Extract the [X, Y] coordinate from the center of the cell holding the provided text.  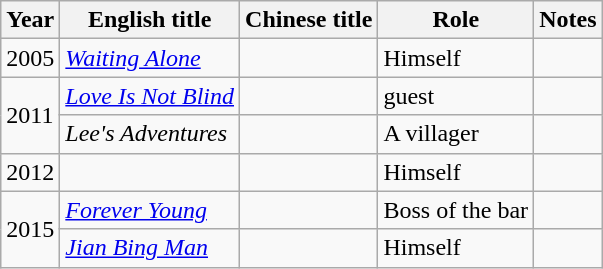
A villager [456, 134]
2005 [30, 58]
guest [456, 96]
Role [456, 20]
Jian Bing Man [150, 248]
Year [30, 20]
Boss of the bar [456, 210]
Waiting Alone [150, 58]
Lee's Adventures [150, 134]
Forever Young [150, 210]
English title [150, 20]
Chinese title [309, 20]
2015 [30, 229]
2012 [30, 172]
Love Is Not Blind [150, 96]
2011 [30, 115]
Notes [568, 20]
